Capture the cell that displays the provided text and extract its [x, y] central coordinate. 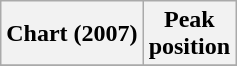
Peakposition [189, 34]
Chart (2007) [72, 34]
